Identify which cell holds the provided text, then report its [x, y] central coordinate. 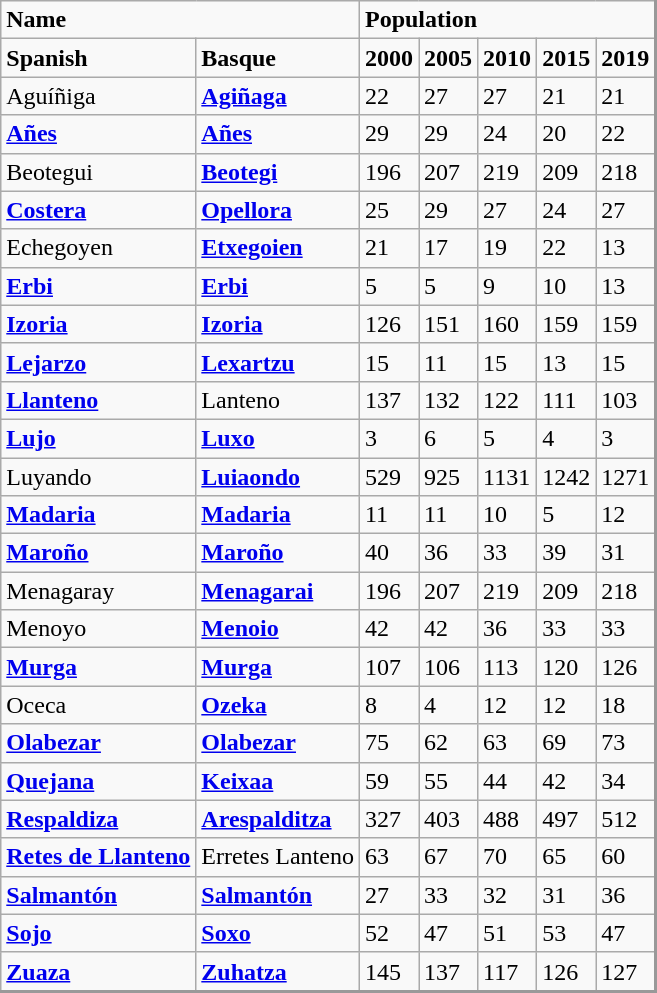
Llanteno [98, 400]
Costera [98, 210]
103 [626, 400]
2015 [566, 58]
Oceca [98, 705]
327 [388, 819]
9 [508, 286]
Basque [278, 58]
Luxo [278, 438]
113 [508, 667]
120 [566, 667]
44 [508, 781]
127 [626, 972]
Zuaza [98, 972]
Soxo [278, 933]
2005 [448, 58]
39 [566, 553]
512 [626, 819]
111 [566, 400]
8 [388, 705]
Aguíñiga [98, 96]
62 [448, 743]
Echegoyen [98, 248]
117 [508, 972]
488 [508, 819]
122 [508, 400]
75 [388, 743]
925 [448, 477]
Opellora [278, 210]
60 [626, 857]
65 [566, 857]
1271 [626, 477]
Beotegui [98, 172]
Menagarai [278, 591]
73 [626, 743]
32 [508, 895]
51 [508, 933]
497 [566, 819]
403 [448, 819]
Ozeka [278, 705]
52 [388, 933]
Luyando [98, 477]
Population [507, 20]
Menoyo [98, 629]
17 [448, 248]
Lujo [98, 438]
106 [448, 667]
Agiñaga [278, 96]
145 [388, 972]
Lejarzo [98, 362]
Spanish [98, 58]
Menoio [278, 629]
Sojo [98, 933]
Respaldiza [98, 819]
2019 [626, 58]
Retes de Llanteno [98, 857]
Zuhatza [278, 972]
Etxegoien [278, 248]
132 [448, 400]
Menagaray [98, 591]
2000 [388, 58]
6 [448, 438]
40 [388, 553]
1242 [566, 477]
Name [180, 20]
Erretes Lanteno [278, 857]
160 [508, 324]
67 [448, 857]
59 [388, 781]
20 [566, 134]
19 [508, 248]
Lanteno [278, 400]
2010 [508, 58]
1131 [508, 477]
18 [626, 705]
Lexartzu [278, 362]
34 [626, 781]
70 [508, 857]
55 [448, 781]
53 [566, 933]
Quejana [98, 781]
107 [388, 667]
Keixaa [278, 781]
151 [448, 324]
Arespalditza [278, 819]
529 [388, 477]
69 [566, 743]
Beotegi [278, 172]
25 [388, 210]
Luiaondo [278, 477]
